Find where the given text appears and provide that cell's center as (x, y) coordinate. 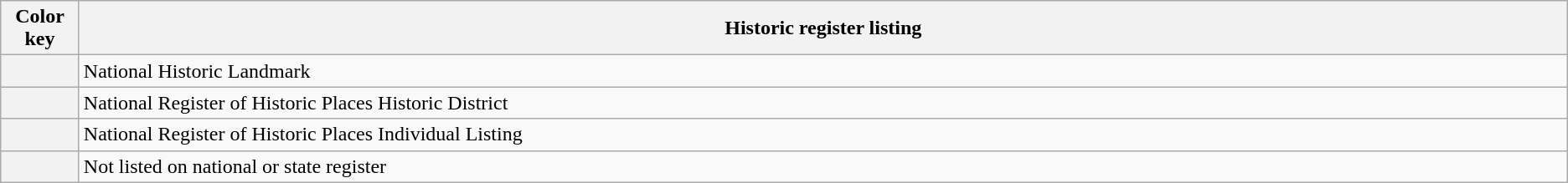
National Register of Historic Places Individual Listing (823, 135)
Color key (40, 28)
National Historic Landmark (823, 71)
Not listed on national or state register (823, 166)
Historic register listing (823, 28)
National Register of Historic Places Historic District (823, 103)
